Locate the cell with the specified text and output its (X, Y) center coordinate. 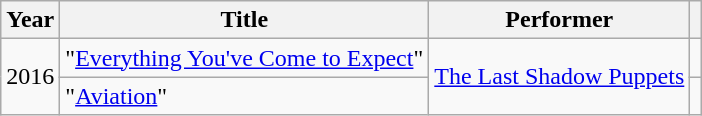
"Everything You've Come to Expect" (244, 58)
The Last Shadow Puppets (560, 77)
2016 (30, 77)
Year (30, 20)
Title (244, 20)
"Aviation" (244, 96)
Performer (560, 20)
